Detect which cell encompasses the target text, then output its (X, Y) center coordinate. 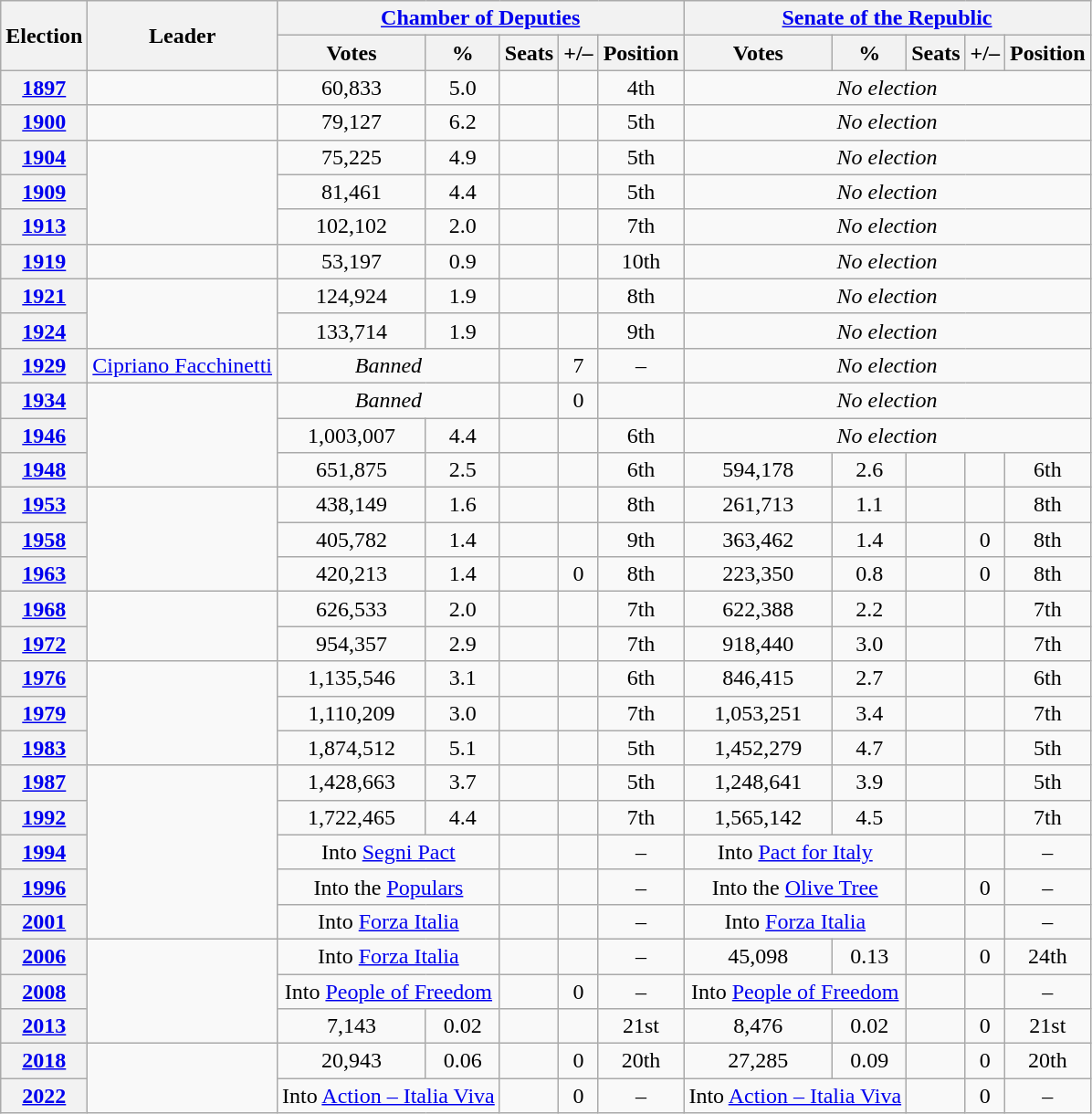
Into Pact for Italy (795, 852)
79,127 (351, 122)
1921 (44, 296)
2.5 (462, 470)
5.1 (462, 748)
1,722,465 (351, 817)
1948 (44, 470)
Leader (183, 36)
420,213 (351, 574)
Cipriano Facchinetti (183, 365)
133,714 (351, 331)
2013 (44, 1026)
918,440 (758, 644)
1934 (44, 400)
622,388 (758, 609)
1,053,251 (758, 713)
8,476 (758, 1026)
102,102 (351, 226)
27,285 (758, 1061)
Into Segni Pact (388, 852)
Into the Populars (388, 887)
2.9 (462, 644)
81,461 (351, 192)
7,143 (351, 1026)
1,874,512 (351, 748)
4.7 (869, 748)
1,003,007 (351, 436)
1,452,279 (758, 748)
1963 (44, 574)
1987 (44, 783)
2001 (44, 921)
1992 (44, 817)
53,197 (351, 261)
438,149 (351, 505)
1919 (44, 261)
1994 (44, 852)
1900 (44, 122)
1953 (44, 505)
2008 (44, 991)
0.8 (869, 574)
5.0 (462, 88)
3.1 (462, 678)
405,782 (351, 540)
1,428,663 (351, 783)
24th (1047, 956)
1904 (44, 157)
Senate of the Republic (887, 18)
0.06 (462, 1061)
1897 (44, 88)
Into the Olive Tree (795, 887)
60,833 (351, 88)
1983 (44, 748)
2018 (44, 1061)
3.4 (869, 713)
594,178 (758, 470)
1913 (44, 226)
1958 (44, 540)
0.09 (869, 1061)
1.6 (462, 505)
Election (44, 36)
124,924 (351, 296)
4.9 (462, 157)
4th (641, 88)
1972 (44, 644)
1929 (44, 365)
1,565,142 (758, 817)
363,462 (758, 540)
20,943 (351, 1061)
954,357 (351, 644)
Chamber of Deputies (480, 18)
1,248,641 (758, 783)
651,875 (351, 470)
2006 (44, 956)
6.2 (462, 122)
75,225 (351, 157)
2022 (44, 1096)
1996 (44, 887)
7 (579, 365)
0.9 (462, 261)
3.7 (462, 783)
846,415 (758, 678)
1924 (44, 331)
2.6 (869, 470)
0.13 (869, 956)
626,533 (351, 609)
1.1 (869, 505)
45,098 (758, 956)
223,350 (758, 574)
1,110,209 (351, 713)
1,135,546 (351, 678)
1909 (44, 192)
1976 (44, 678)
3.9 (869, 783)
2.7 (869, 678)
1968 (44, 609)
261,713 (758, 505)
1946 (44, 436)
4.5 (869, 817)
1979 (44, 713)
10th (641, 261)
2.2 (869, 609)
